For the text-containing cell, return its midpoint in (x, y) coordinate format. 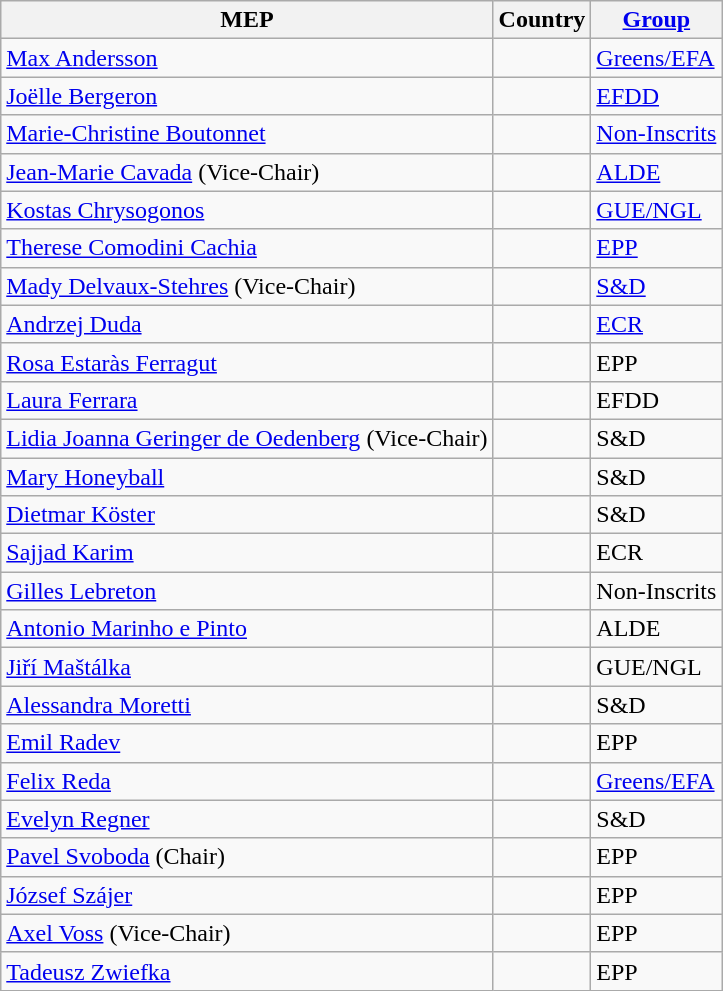
Country (542, 20)
Felix Reda (247, 781)
Evelyn Regner (247, 819)
Lidia Joanna Geringer de Oedenberg (Vice-Chair) (247, 438)
Dietmar Köster (247, 515)
Andrzej Duda (247, 324)
Rosa Estaràs Ferragut (247, 362)
Laura Ferrara (247, 400)
Tadeusz Zwiefka (247, 971)
Axel Voss (Vice-Chair) (247, 933)
Therese Comodini Cachia (247, 248)
Alessandra Moretti (247, 705)
Mady Delvaux-Stehres (Vice-Chair) (247, 286)
Antonio Marinho e Pinto (247, 629)
Pavel Svoboda (Chair) (247, 857)
Kostas Chrysogonos (247, 210)
Marie-Christine Boutonnet (247, 134)
Jiří Maštálka (247, 667)
Mary Honeyball (247, 477)
MEP (247, 20)
Sajjad Karim (247, 553)
Jean-Marie Cavada (Vice-Chair) (247, 172)
Joëlle Bergeron (247, 96)
Max Andersson (247, 58)
Group (656, 20)
József Szájer (247, 895)
Gilles Lebreton (247, 591)
Emil Radev (247, 743)
